Find where the given text appears and provide that cell's center as (x, y) coordinate. 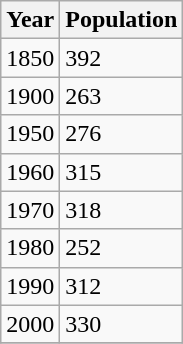
1950 (30, 134)
1970 (30, 210)
252 (122, 248)
1960 (30, 172)
1850 (30, 58)
Year (30, 20)
2000 (30, 324)
315 (122, 172)
312 (122, 286)
276 (122, 134)
318 (122, 210)
330 (122, 324)
Population (122, 20)
392 (122, 58)
263 (122, 96)
1980 (30, 248)
1990 (30, 286)
1900 (30, 96)
